Output the [X, Y] coordinate of the center of the cell containing the given text.  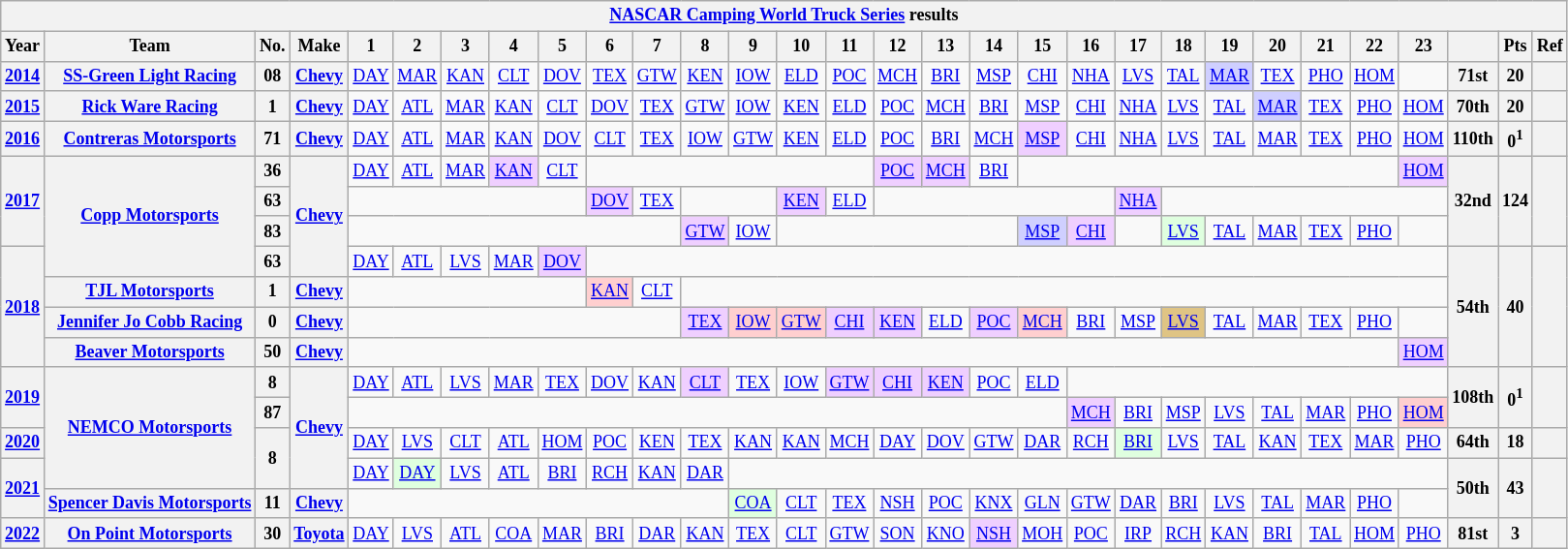
Contreras Motorsports [149, 138]
50th [1473, 488]
Beaver Motorsports [149, 352]
81st [1473, 533]
6 [610, 46]
40 [1516, 308]
2016 [23, 138]
2015 [23, 107]
22 [1375, 46]
On Point Motorsports [149, 533]
2 [417, 46]
14 [994, 46]
21 [1326, 46]
30 [273, 533]
50 [273, 352]
9 [753, 46]
No. [273, 46]
2017 [23, 201]
43 [1516, 488]
NASCAR Camping World Truck Series results [784, 15]
19 [1230, 46]
13 [945, 46]
108th [1473, 397]
2021 [23, 488]
Toyota [320, 533]
KNX [994, 503]
71st [1473, 76]
36 [273, 170]
Pts [1516, 46]
0 [273, 321]
16 [1091, 46]
15 [1042, 46]
Spencer Davis Motorsports [149, 503]
124 [1516, 201]
Ref [1550, 46]
4 [513, 46]
Rick Ware Racing [149, 107]
08 [273, 76]
KNO [945, 533]
MOH [1042, 533]
54th [1473, 308]
2014 [23, 76]
64th [1473, 443]
2020 [23, 443]
Make [320, 46]
IRP [1138, 533]
83 [273, 230]
71 [273, 138]
5 [562, 46]
Team [149, 46]
SS-Green Light Racing [149, 76]
Jennifer Jo Cobb Racing [149, 321]
TJL Motorsports [149, 292]
32nd [1473, 201]
23 [1424, 46]
2022 [23, 533]
17 [1138, 46]
87 [273, 412]
2019 [23, 397]
Copp Motorsports [149, 217]
Year [23, 46]
GLN [1042, 503]
NEMCO Motorsports [149, 428]
12 [898, 46]
110th [1473, 138]
7 [657, 46]
70th [1473, 107]
10 [801, 46]
2018 [23, 308]
SON [898, 533]
